Locate the cell with the specified text and output its (X, Y) center coordinate. 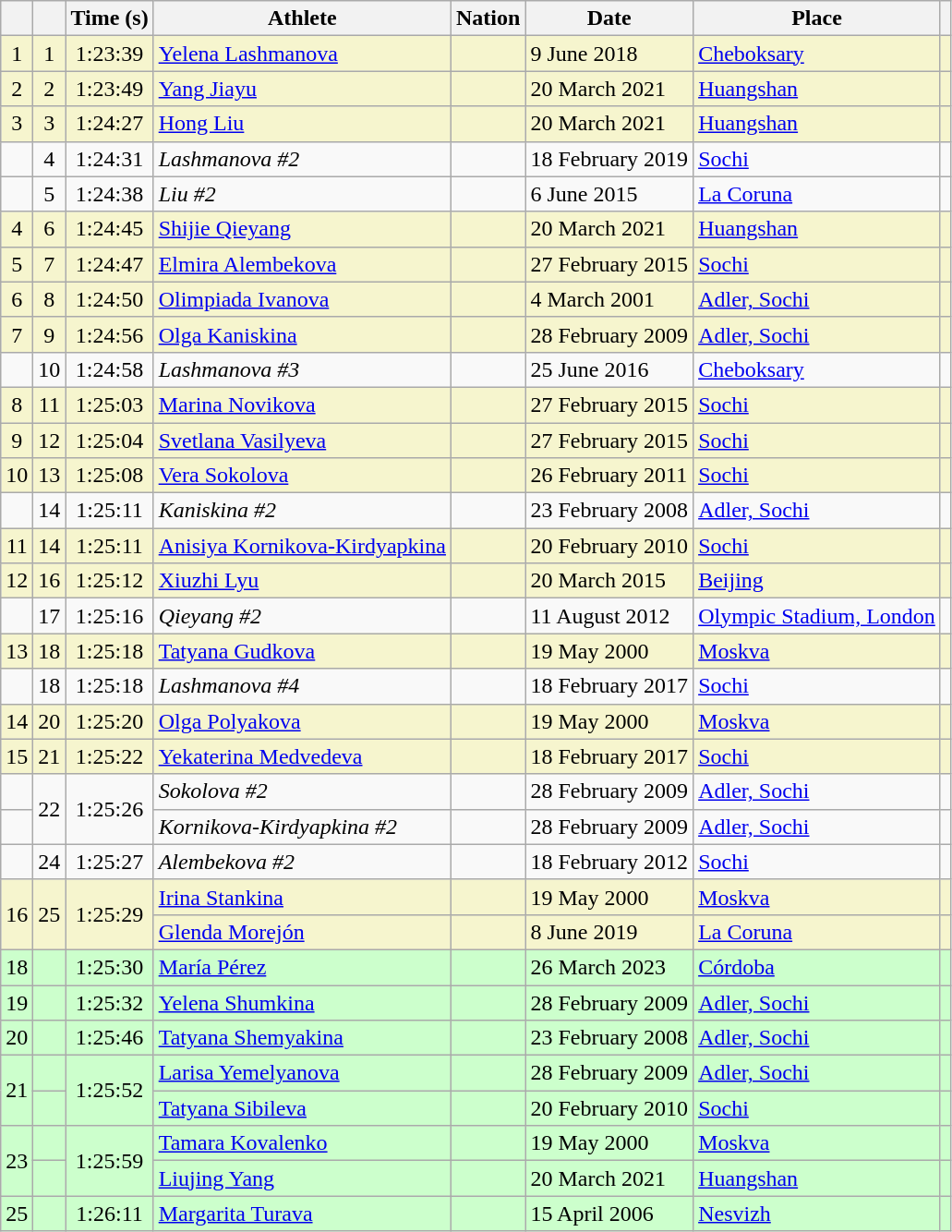
Olimpiada Ivanova (302, 299)
1:25:59 (109, 1161)
Beijing (817, 581)
1:25:32 (109, 1002)
1:25:52 (109, 1091)
20 March 2015 (609, 581)
Yelena Shumkina (302, 1002)
Time (s) (109, 18)
Glenda Morejón (302, 932)
Tatyana Shemyakina (302, 1038)
Qieyang #2 (302, 616)
18 February 2019 (609, 159)
Lashmanova #2 (302, 159)
22 (50, 809)
24 (50, 862)
1:25:46 (109, 1038)
Nation (488, 18)
Olga Kaniskina (302, 334)
1:25:12 (109, 581)
1:24:38 (109, 194)
Liujing Yang (302, 1178)
11 August 2012 (609, 616)
Yekaterina Medvedeva (302, 756)
Liu #2 (302, 194)
1:24:58 (109, 369)
1:25:26 (109, 809)
1:23:49 (109, 89)
23 (17, 1161)
1:24:27 (109, 124)
1:25:29 (109, 914)
1:25:30 (109, 967)
Shijie Qieyang (302, 229)
Irina Stankina (302, 897)
Tamara Kovalenko (302, 1143)
Tatyana Gudkova (302, 651)
Sokolova #2 (302, 791)
8 June 2019 (609, 932)
Kaniskina #2 (302, 511)
Tatyana Sibileva (302, 1108)
Córdoba (817, 967)
Date (609, 18)
6 June 2015 (609, 194)
Nesvizh (817, 1214)
18 February 2012 (609, 862)
17 (50, 616)
1:24:31 (109, 159)
Larisa Yemelyanova (302, 1073)
Anisiya Kornikova-Kirdyapkina (302, 546)
1:25:22 (109, 756)
15 April 2006 (609, 1214)
4 March 2001 (609, 299)
Vera Sokolova (302, 476)
María Pérez (302, 967)
Lashmanova #3 (302, 369)
Margarita Turava (302, 1214)
26 February 2011 (609, 476)
Place (817, 18)
Alembekova #2 (302, 862)
Lashmanova #4 (302, 686)
Athlete (302, 18)
25 June 2016 (609, 369)
Olympic Stadium, London (817, 616)
Yang Jiayu (302, 89)
1:25:20 (109, 721)
1:25:27 (109, 862)
Olga Polyakova (302, 721)
Yelena Lashmanova (302, 54)
19 (17, 1002)
1:24:56 (109, 334)
1:24:45 (109, 229)
1:24:47 (109, 264)
1:26:11 (109, 1214)
1:24:50 (109, 299)
Hong Liu (302, 124)
1:25:08 (109, 476)
1:23:39 (109, 54)
9 June 2018 (609, 54)
Svetlana Vasilyeva (302, 441)
Elmira Alembekova (302, 264)
15 (17, 756)
1:25:04 (109, 441)
1:25:03 (109, 405)
Xiuzhi Lyu (302, 581)
1:25:16 (109, 616)
Kornikova-Kirdyapkina #2 (302, 827)
26 March 2023 (609, 967)
Marina Novikova (302, 405)
